Locate the cell with the specified text and output its [X, Y] center coordinate. 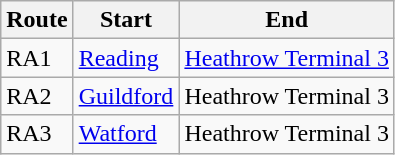
Watford [126, 134]
Start [126, 20]
End [287, 20]
RA3 [37, 134]
Reading [126, 58]
Route [37, 20]
RA2 [37, 96]
Guildford [126, 96]
RA1 [37, 58]
